Return [X, Y] of the center of cell containing provided text 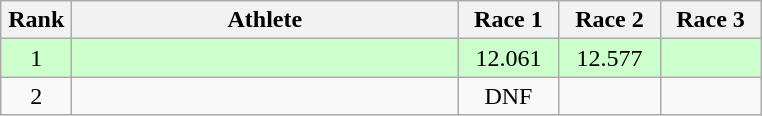
1 [36, 58]
2 [36, 96]
Race 2 [610, 20]
DNF [508, 96]
Race 1 [508, 20]
12.061 [508, 58]
Race 3 [710, 20]
Athlete [265, 20]
Rank [36, 20]
12.577 [610, 58]
